Output the (x, y) coordinate of the center of the cell containing the given text.  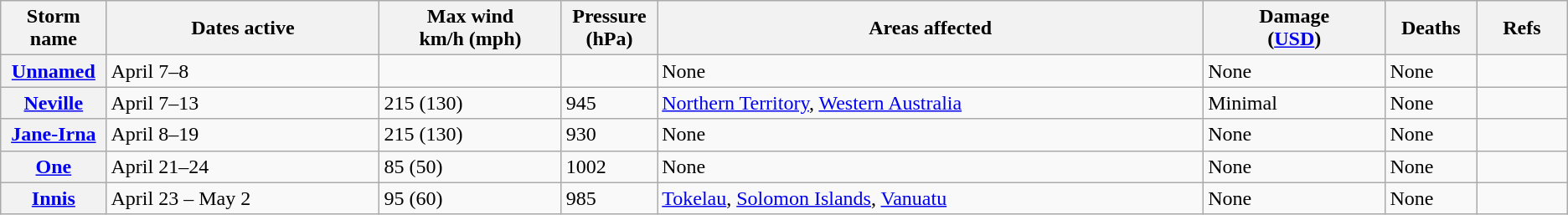
985 (610, 198)
April 8–19 (243, 135)
One (54, 166)
Northern Territory, Western Australia (931, 103)
1002 (610, 166)
Tokelau, Solomon Islands, Vanuatu (931, 198)
85 (50) (471, 166)
Jane-Irna (54, 135)
Unnamed (54, 71)
Neville (54, 103)
930 (610, 135)
Storm name (54, 28)
April 23 – May 2 (243, 198)
April 7–13 (243, 103)
April 21–24 (243, 166)
Deaths (1431, 28)
Areas affected (931, 28)
Dates active (243, 28)
Refs (1523, 28)
Pressure(hPa) (610, 28)
April 7–8 (243, 71)
Max windkm/h (mph) (471, 28)
Damage(USD) (1295, 28)
95 (60) (471, 198)
Minimal (1295, 103)
945 (610, 103)
Innis (54, 198)
